Output the [X, Y] coordinate of the center of the cell containing the given text.  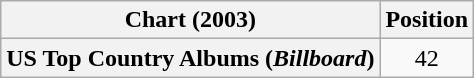
Chart (2003) [190, 20]
Position [427, 20]
US Top Country Albums (Billboard) [190, 58]
42 [427, 58]
